Return [x, y] of the center of cell containing provided text 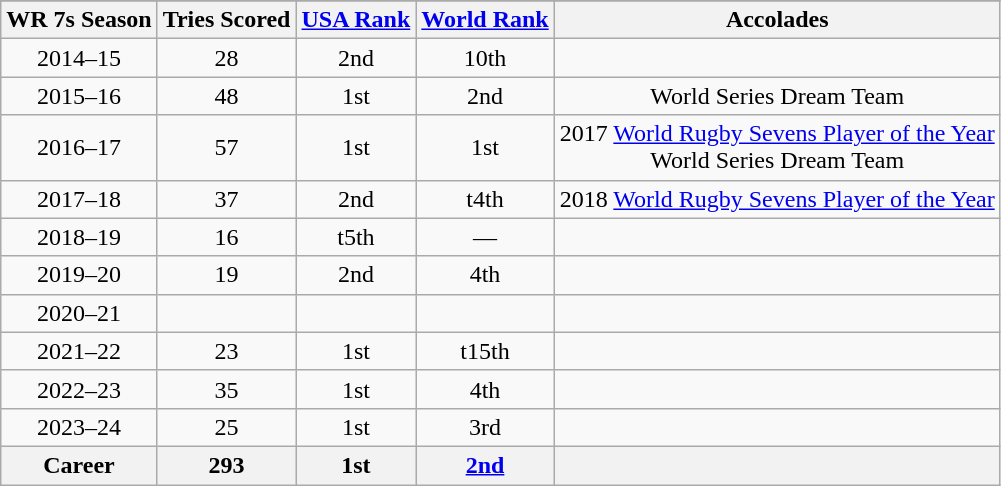
2021–22 [79, 351]
57 [226, 148]
Career [79, 465]
USA Rank [356, 20]
Tries Scored [226, 20]
2020–21 [79, 313]
t5th [356, 237]
2017 World Rugby Sevens Player of the Year World Series Dream Team [777, 148]
19 [226, 275]
2022–23 [79, 389]
48 [226, 96]
23 [226, 351]
16 [226, 237]
t15th [485, 351]
2018–19 [79, 237]
3rd [485, 427]
Accolades [777, 20]
35 [226, 389]
2018 World Rugby Sevens Player of the Year [777, 199]
t4th [485, 199]
WR 7s Season [79, 20]
— [485, 237]
293 [226, 465]
2015–16 [79, 96]
10th [485, 58]
28 [226, 58]
2023–24 [79, 427]
World Series Dream Team [777, 96]
2017–18 [79, 199]
2019–20 [79, 275]
2014–15 [79, 58]
25 [226, 427]
World Rank [485, 20]
37 [226, 199]
2016–17 [79, 148]
